Find where the given text appears and provide that cell's center as (X, Y) coordinate. 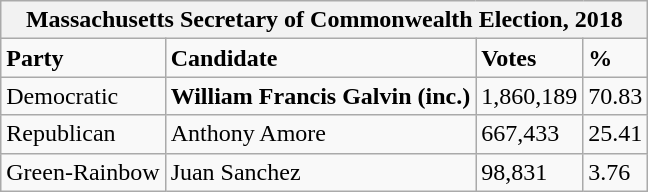
Anthony Amore (320, 134)
Democratic (83, 96)
70.83 (616, 96)
Votes (530, 58)
Candidate (320, 58)
Juan Sanchez (320, 172)
98,831 (530, 172)
Massachusetts Secretary of Commonwealth Election, 2018 (324, 20)
1,860,189 (530, 96)
667,433 (530, 134)
3.76 (616, 172)
% (616, 58)
Republican (83, 134)
Party (83, 58)
25.41 (616, 134)
William Francis Galvin (inc.) (320, 96)
Green-Rainbow (83, 172)
